Return the [X, Y] coordinate for the center point of the cell that contains the specified text.  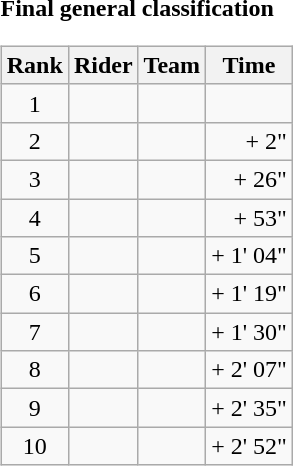
Time [250, 65]
4 [34, 217]
2 [34, 141]
Rider [103, 65]
+ 2' 52" [250, 446]
9 [34, 408]
Team [172, 65]
+ 53" [250, 217]
5 [34, 256]
8 [34, 370]
+ 1' 19" [250, 294]
+ 2" [250, 141]
7 [34, 332]
+ 26" [250, 179]
1 [34, 103]
Rank [34, 65]
6 [34, 294]
+ 2' 07" [250, 370]
3 [34, 179]
10 [34, 446]
+ 2' 35" [250, 408]
+ 1' 30" [250, 332]
+ 1' 04" [250, 256]
